Provide the [X, Y] coordinate of the cell's center where the given text is located.  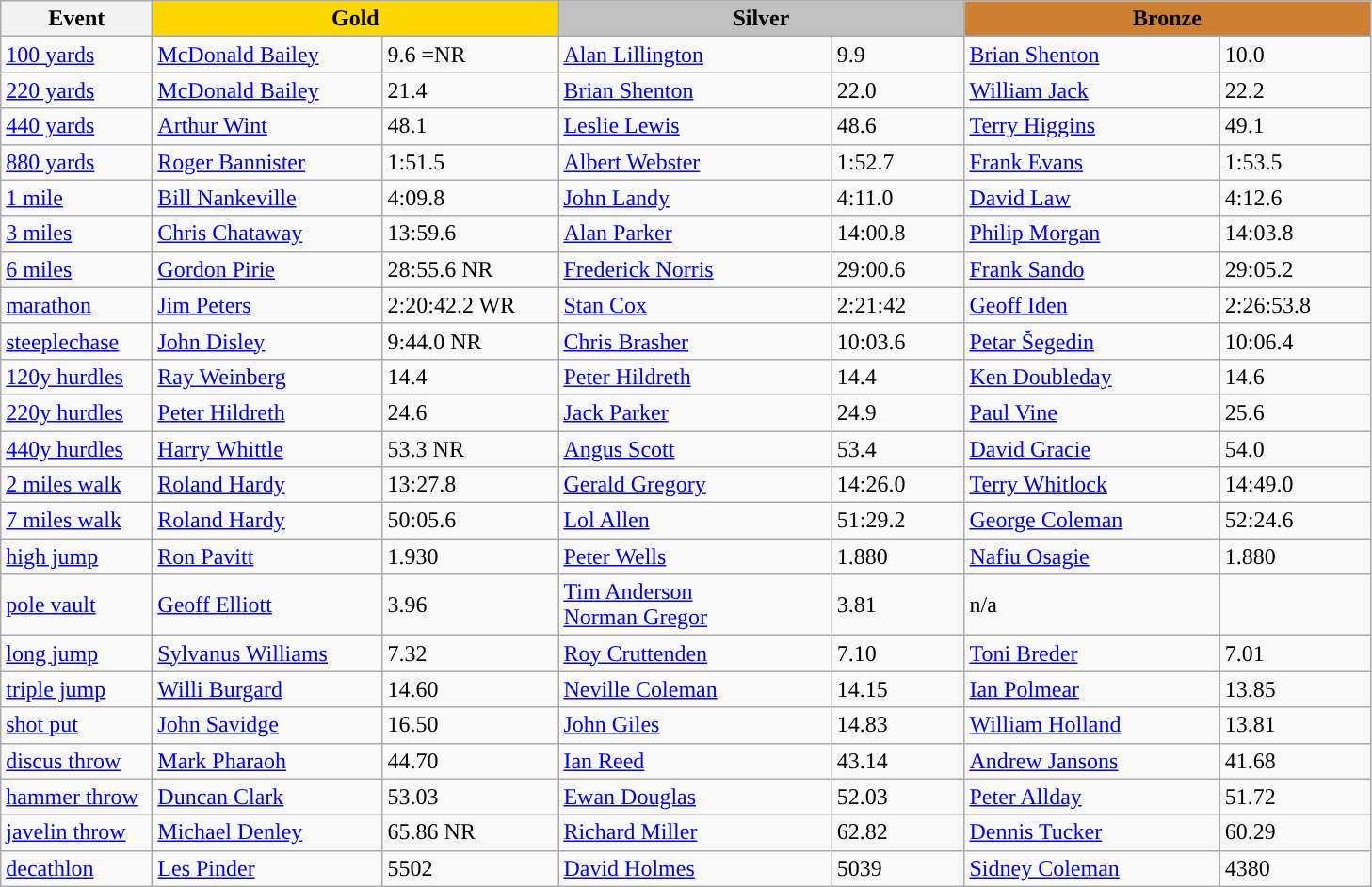
Jim Peters [267, 305]
Ron Pavitt [267, 556]
Dennis Tucker [1092, 832]
22.0 [898, 90]
24.9 [898, 412]
Andrew Jansons [1092, 761]
1 mile [77, 198]
3.96 [471, 605]
880 yards [77, 162]
48.6 [898, 126]
1:53.5 [1295, 162]
William Jack [1092, 90]
Geoff Elliott [267, 605]
53.03 [471, 797]
49.1 [1295, 126]
14.60 [471, 689]
Leslie Lewis [695, 126]
Roy Cruttenden [695, 653]
Silver [761, 19]
1:52.7 [898, 162]
10:06.4 [1295, 341]
Alan Parker [695, 234]
100 yards [77, 55]
Bronze [1168, 19]
60.29 [1295, 832]
Chris Chataway [267, 234]
52:24.6 [1295, 521]
7.32 [471, 653]
14.83 [898, 725]
Richard Miller [695, 832]
Paul Vine [1092, 412]
Frank Evans [1092, 162]
Gerald Gregory [695, 485]
44.70 [471, 761]
marathon [77, 305]
41.68 [1295, 761]
14:03.8 [1295, 234]
50:05.6 [471, 521]
Duncan Clark [267, 797]
5039 [898, 868]
Arthur Wint [267, 126]
Nafiu Osagie [1092, 556]
4:12.6 [1295, 198]
14:00.8 [898, 234]
Terry Whitlock [1092, 485]
Neville Coleman [695, 689]
14:49.0 [1295, 485]
6 miles [77, 269]
4:09.8 [471, 198]
shot put [77, 725]
Peter Allday [1092, 797]
51:29.2 [898, 521]
Ian Polmear [1092, 689]
Ken Doubleday [1092, 377]
Sylvanus Williams [267, 653]
21.4 [471, 90]
13.85 [1295, 689]
2:26:53.8 [1295, 305]
Terry Higgins [1092, 126]
4380 [1295, 868]
2:21:42 [898, 305]
Tim Anderson Norman Gregor [695, 605]
2:20:42.2 WR [471, 305]
Geoff Iden [1092, 305]
48.1 [471, 126]
10.0 [1295, 55]
1:51.5 [471, 162]
2 miles walk [77, 485]
Petar Šegedin [1092, 341]
28:55.6 NR [471, 269]
440y hurdles [77, 449]
Alan Lillington [695, 55]
10:03.6 [898, 341]
14.15 [898, 689]
Jack Parker [695, 412]
David Holmes [695, 868]
16.50 [471, 725]
long jump [77, 653]
25.6 [1295, 412]
Peter Wells [695, 556]
13.81 [1295, 725]
Ray Weinberg [267, 377]
9:44.0 NR [471, 341]
javelin throw [77, 832]
24.6 [471, 412]
John Landy [695, 198]
Frank Sando [1092, 269]
14.6 [1295, 377]
7 miles walk [77, 521]
Frederick Norris [695, 269]
220y hurdles [77, 412]
Bill Nankeville [267, 198]
steeplechase [77, 341]
43.14 [898, 761]
440 yards [77, 126]
53.3 NR [471, 449]
Lol Allen [695, 521]
29:05.2 [1295, 269]
Sidney Coleman [1092, 868]
29:00.6 [898, 269]
5502 [471, 868]
4:11.0 [898, 198]
Les Pinder [267, 868]
George Coleman [1092, 521]
John Savidge [267, 725]
14:26.0 [898, 485]
54.0 [1295, 449]
7.01 [1295, 653]
13:59.6 [471, 234]
decathlon [77, 868]
53.4 [898, 449]
hammer throw [77, 797]
Mark Pharaoh [267, 761]
Gordon Pirie [267, 269]
high jump [77, 556]
Event [77, 19]
David Gracie [1092, 449]
David Law [1092, 198]
Toni Breder [1092, 653]
Stan Cox [695, 305]
triple jump [77, 689]
John Disley [267, 341]
62.82 [898, 832]
Ewan Douglas [695, 797]
n/a [1092, 605]
Roger Bannister [267, 162]
pole vault [77, 605]
9.6 =NR [471, 55]
Willi Burgard [267, 689]
7.10 [898, 653]
9.9 [898, 55]
Michael Denley [267, 832]
3.81 [898, 605]
Albert Webster [695, 162]
discus throw [77, 761]
120y hurdles [77, 377]
John Giles [695, 725]
52.03 [898, 797]
Harry Whittle [267, 449]
51.72 [1295, 797]
13:27.8 [471, 485]
Gold [356, 19]
220 yards [77, 90]
Angus Scott [695, 449]
22.2 [1295, 90]
65.86 NR [471, 832]
Philip Morgan [1092, 234]
3 miles [77, 234]
Ian Reed [695, 761]
William Holland [1092, 725]
1.930 [471, 556]
Chris Brasher [695, 341]
